Identify which cell holds the provided text, then report its [x, y] central coordinate. 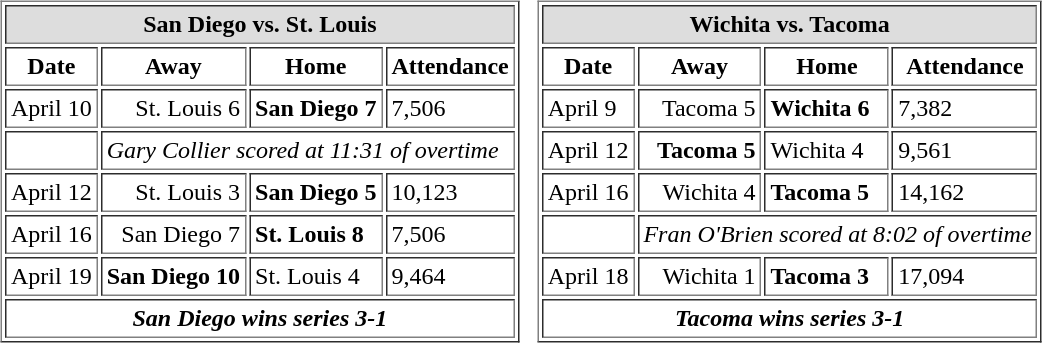
10,123 [450, 192]
San Diego vs. St. Louis [260, 24]
Fran O'Brien scored at 8:02 of overtime [837, 234]
St. Louis 4 [316, 276]
14,162 [964, 192]
17,094 [964, 276]
St. Louis 8 [316, 234]
Gary Collier scored at 11:31 of overtime [308, 150]
April 19 [52, 276]
San Diego wins series 3-1 [260, 318]
San Diego 10 [174, 276]
Wichita 1 [699, 276]
9,464 [450, 276]
Wichita vs. Tacoma [790, 24]
April 10 [52, 108]
Tacoma 3 [828, 276]
St. Louis 6 [174, 108]
San Diego 5 [316, 192]
April 18 [588, 276]
April 9 [588, 108]
Wichita 6 [828, 108]
Tacoma wins series 3-1 [790, 318]
9,561 [964, 150]
7,382 [964, 108]
St. Louis 3 [174, 192]
